Extract the (X, Y) coordinate from the center of the cell holding the provided text.  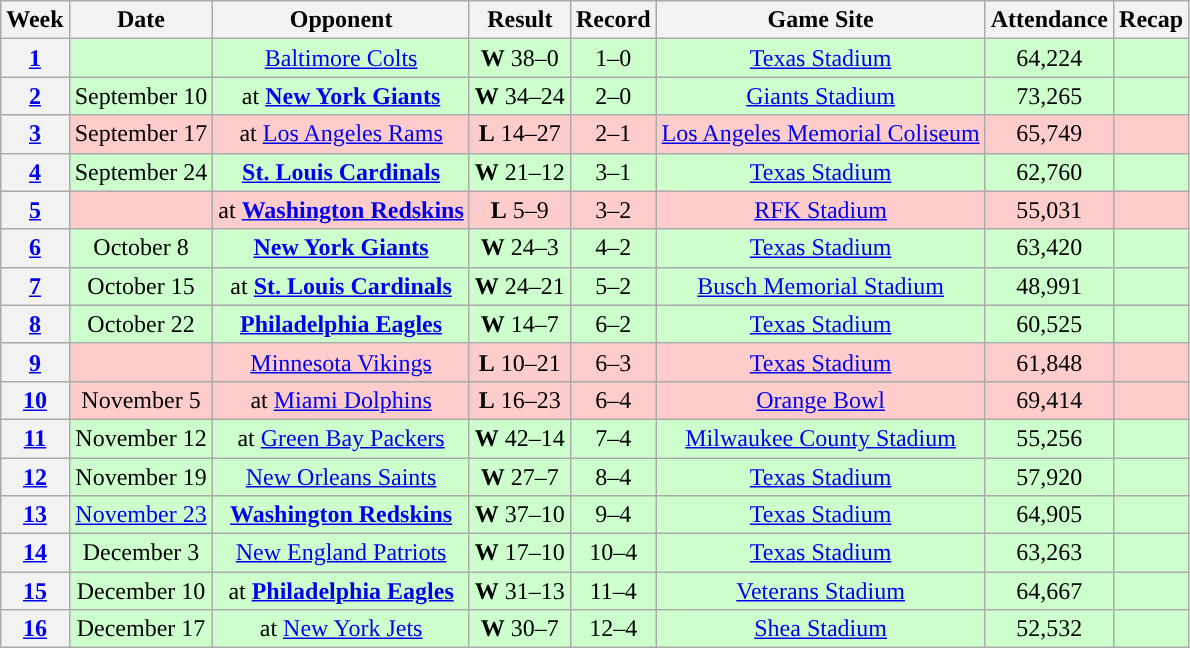
November 23 (141, 515)
L 10–21 (520, 362)
Attendance (1049, 20)
3 (35, 134)
at Washington Redskins (341, 210)
Milwaukee County Stadium (820, 438)
73,265 (1049, 96)
at Los Angeles Rams (341, 134)
W 27–7 (520, 477)
at St. Louis Cardinals (341, 286)
Busch Memorial Stadium (820, 286)
Orange Bowl (820, 400)
7 (35, 286)
L 5–9 (520, 210)
W 42–14 (520, 438)
11 (35, 438)
W 14–7 (520, 324)
8 (35, 324)
New Orleans Saints (341, 477)
5 (35, 210)
W 37–10 (520, 515)
12–4 (613, 629)
Los Angeles Memorial Coliseum (820, 134)
at Green Bay Packers (341, 438)
at New York Jets (341, 629)
W 21–12 (520, 172)
W 24–21 (520, 286)
Game Site (820, 20)
11–4 (613, 591)
1–0 (613, 58)
3–2 (613, 210)
48,991 (1049, 286)
New England Patriots (341, 553)
December 3 (141, 553)
October 22 (141, 324)
63,263 (1049, 553)
15 (35, 591)
October 8 (141, 248)
57,920 (1049, 477)
55,031 (1049, 210)
55,256 (1049, 438)
60,525 (1049, 324)
December 17 (141, 629)
2 (35, 96)
W 34–24 (520, 96)
Recap (1152, 20)
W 31–13 (520, 591)
at Philadelphia Eagles (341, 591)
63,420 (1049, 248)
Week (35, 20)
Result (520, 20)
9 (35, 362)
4 (35, 172)
December 10 (141, 591)
13 (35, 515)
64,224 (1049, 58)
9–4 (613, 515)
64,905 (1049, 515)
at Miami Dolphins (341, 400)
Philadelphia Eagles (341, 324)
September 10 (141, 96)
6–4 (613, 400)
64,667 (1049, 591)
6 (35, 248)
November 5 (141, 400)
2–1 (613, 134)
Baltimore Colts (341, 58)
65,749 (1049, 134)
St. Louis Cardinals (341, 172)
L 14–27 (520, 134)
November 19 (141, 477)
Record (613, 20)
6–3 (613, 362)
10–4 (613, 553)
52,532 (1049, 629)
at New York Giants (341, 96)
14 (35, 553)
Minnesota Vikings (341, 362)
2–0 (613, 96)
4–2 (613, 248)
3–1 (613, 172)
Giants Stadium (820, 96)
5–2 (613, 286)
November 12 (141, 438)
RFK Stadium (820, 210)
Shea Stadium (820, 629)
8–4 (613, 477)
Washington Redskins (341, 515)
12 (35, 477)
Date (141, 20)
September 17 (141, 134)
New York Giants (341, 248)
Veterans Stadium (820, 591)
6–2 (613, 324)
Opponent (341, 20)
69,414 (1049, 400)
October 15 (141, 286)
W 24–3 (520, 248)
62,760 (1049, 172)
W 17–10 (520, 553)
W 38–0 (520, 58)
September 24 (141, 172)
10 (35, 400)
1 (35, 58)
7–4 (613, 438)
W 30–7 (520, 629)
61,848 (1049, 362)
L 16–23 (520, 400)
16 (35, 629)
